Provide the (X, Y) coordinate of the cell's center where the given text is located.  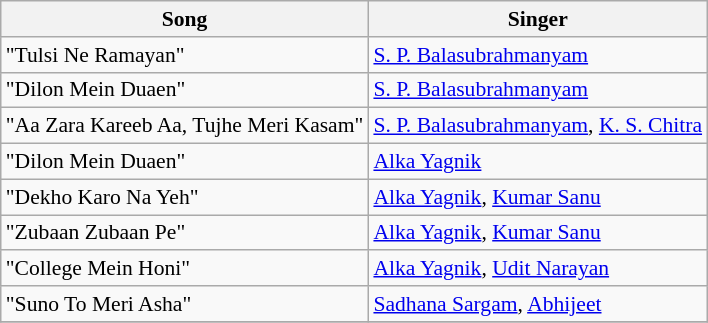
"Suno To Meri Asha" (185, 304)
"Zubaan Zubaan Pe" (185, 233)
Alka Yagnik (538, 162)
Alka Yagnik, Udit Narayan (538, 269)
Song (185, 19)
S. P. Balasubrahmanyam, K. S. Chitra (538, 126)
"Aa Zara Kareeb Aa, Tujhe Meri Kasam" (185, 126)
"Dekho Karo Na Yeh" (185, 197)
Sadhana Sargam, Abhijeet (538, 304)
Singer (538, 19)
"College Mein Honi" (185, 269)
"Tulsi Ne Ramayan" (185, 55)
